Output the [X, Y] coordinate of the center of the cell containing the given text.  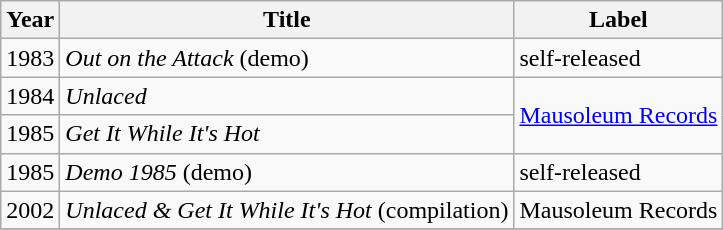
1984 [30, 96]
Demo 1985 (demo) [287, 172]
1983 [30, 58]
Label [618, 20]
Get It While It's Hot [287, 134]
Out on the Attack (demo) [287, 58]
2002 [30, 210]
Title [287, 20]
Year [30, 20]
Unlaced [287, 96]
Unlaced & Get It While It's Hot (compilation) [287, 210]
